Scan for the cell matching the given text and deliver its (X, Y) coordinate at center. 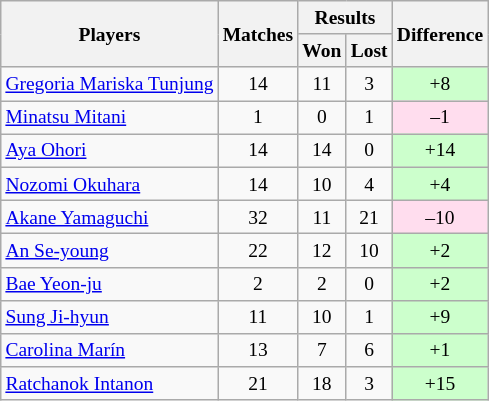
Aya Ohori (110, 150)
18 (322, 384)
Minatsu Mitani (110, 118)
Gregoria Mariska Tunjung (110, 84)
Ratchanok Intanon (110, 384)
+4 (440, 184)
Difference (440, 34)
12 (322, 250)
+1 (440, 350)
22 (258, 250)
+14 (440, 150)
Nozomi Okuhara (110, 184)
32 (258, 216)
Bae Yeon-ju (110, 284)
Akane Yamaguchi (110, 216)
Players (110, 34)
+9 (440, 316)
4 (369, 184)
+8 (440, 84)
Results (345, 18)
Lost (369, 50)
+15 (440, 384)
6 (369, 350)
Sung Ji-hyun (110, 316)
–10 (440, 216)
Matches (258, 34)
13 (258, 350)
Won (322, 50)
7 (322, 350)
–1 (440, 118)
Carolina Marín (110, 350)
An Se-young (110, 250)
